Extract the [X, Y] coordinate from the center of the cell holding the provided text.  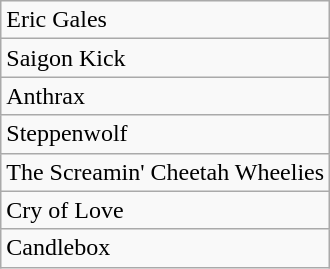
Steppenwolf [166, 134]
Cry of Love [166, 210]
Candlebox [166, 248]
Eric Gales [166, 20]
Anthrax [166, 96]
Saigon Kick [166, 58]
The Screamin' Cheetah Wheelies [166, 172]
